For the text-containing cell, return its midpoint in (x, y) coordinate format. 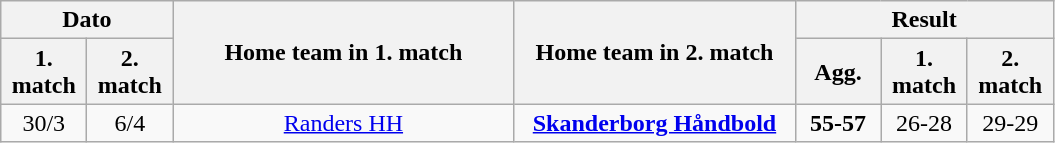
29-29 (1010, 123)
55-57 (838, 123)
Dato (87, 20)
Result (924, 20)
30/3 (44, 123)
Randers HH (344, 123)
6/4 (130, 123)
Agg. (838, 72)
Skanderborg Håndbold (654, 123)
Home team in 1. match (344, 52)
26-28 (924, 123)
Home team in 2. match (654, 52)
